From the cell containing the given text, extract its center point as [x, y] coordinate. 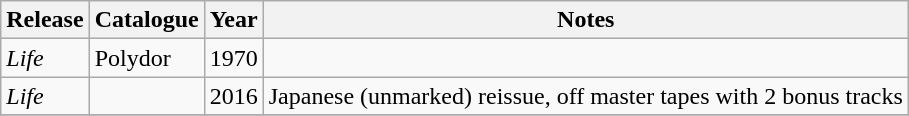
Release [45, 20]
Japanese (unmarked) reissue, off master tapes with 2 bonus tracks [586, 96]
1970 [234, 58]
Notes [586, 20]
Year [234, 20]
2016 [234, 96]
Polydor [146, 58]
Catalogue [146, 20]
